Capture the cell that displays the provided text and extract its [x, y] central coordinate. 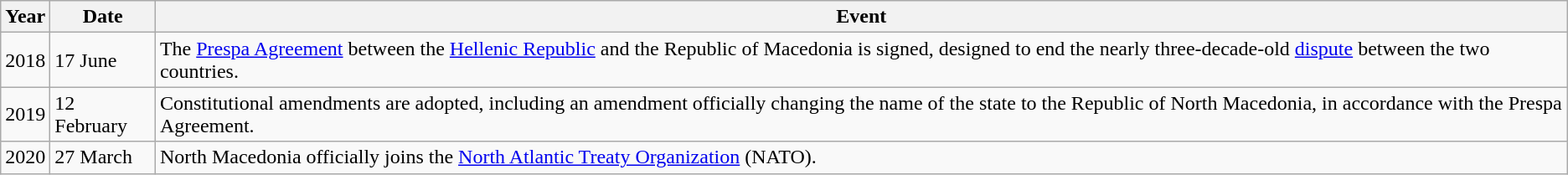
2019 [25, 114]
Date [103, 17]
2018 [25, 60]
27 March [103, 157]
12 February [103, 114]
North Macedonia officially joins the North Atlantic Treaty Organization (NATO). [861, 157]
17 June [103, 60]
2020 [25, 157]
Year [25, 17]
Event [861, 17]
